Extract the (x, y) coordinate from the center of the cell holding the provided text.  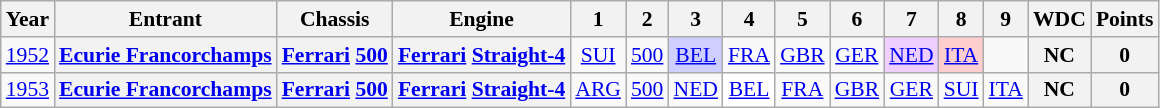
Year (28, 19)
Points (1125, 19)
8 (962, 19)
Engine (482, 19)
1 (598, 19)
4 (749, 19)
6 (858, 19)
7 (911, 19)
ARG (598, 90)
1952 (28, 55)
Chassis (335, 19)
1953 (28, 90)
2 (648, 19)
Entrant (166, 19)
WDC (1060, 19)
3 (695, 19)
9 (1006, 19)
5 (802, 19)
